From the cell containing the given text, extract its center point as (X, Y) coordinate. 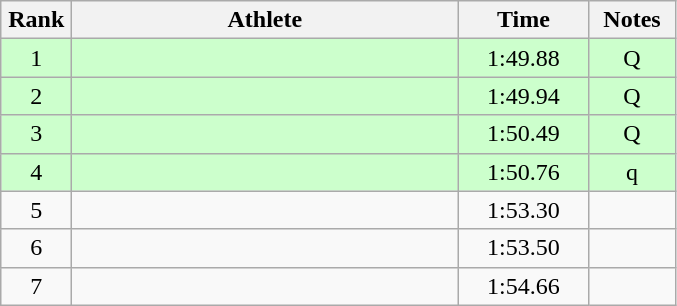
3 (36, 134)
6 (36, 248)
1:50.76 (524, 172)
Time (524, 20)
Rank (36, 20)
Athlete (265, 20)
1:49.88 (524, 58)
1:49.94 (524, 96)
7 (36, 286)
4 (36, 172)
1:54.66 (524, 286)
1:50.49 (524, 134)
5 (36, 210)
1:53.30 (524, 210)
2 (36, 96)
Notes (632, 20)
q (632, 172)
1 (36, 58)
1:53.50 (524, 248)
